Scan for the cell matching the given text and deliver its (X, Y) coordinate at center. 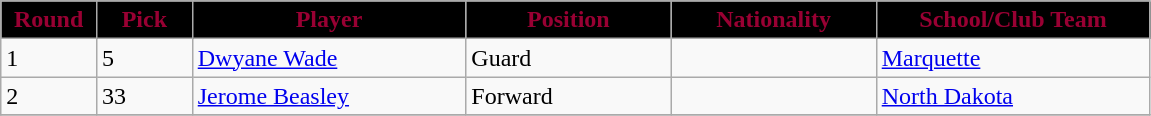
Pick (144, 20)
Marquette (1013, 58)
Forward (568, 96)
33 (144, 96)
Dwyane Wade (329, 58)
Jerome Beasley (329, 96)
Guard (568, 58)
School/Club Team (1013, 20)
Round (49, 20)
Nationality (774, 20)
5 (144, 58)
2 (49, 96)
1 (49, 58)
Player (329, 20)
Position (568, 20)
North Dakota (1013, 96)
